Capture the cell that displays the provided text and extract its [x, y] central coordinate. 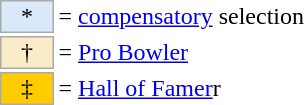
* [27, 16]
‡ [27, 88]
† [27, 52]
